Determine the [x, y] coordinate at the center of the cell enclosing the given text.  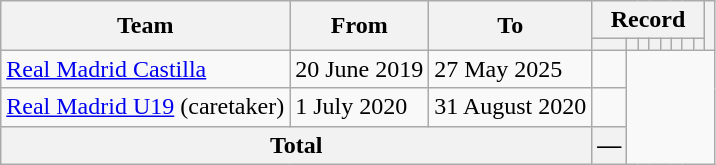
27 May 2025 [510, 69]
20 June 2019 [360, 69]
Total [296, 145]
1 July 2020 [360, 107]
31 August 2020 [510, 107]
Real Madrid Castilla [146, 69]
— [610, 145]
To [510, 26]
Record [648, 20]
From [360, 26]
Real Madrid U19 (caretaker) [146, 107]
Team [146, 26]
